Detect which cell encompasses the target text, then output its [x, y] center coordinate. 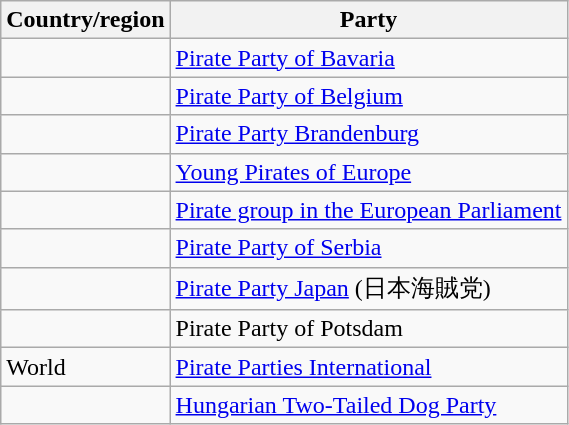
World [86, 367]
Pirate Parties International [368, 367]
Pirate Party of Serbia [368, 248]
Pirate Party of Bavaria [368, 58]
Pirate Party of Potsdam [368, 329]
Pirate Party Brandenburg [368, 134]
Party [368, 20]
Pirate Party Japan (日本海賊党) [368, 288]
Pirate group in the European Parliament [368, 210]
Hungarian Two-Tailed Dog Party [368, 405]
Pirate Party of Belgium [368, 96]
Country/region [86, 20]
Young Pirates of Europe [368, 172]
